Return (X, Y) of the center of cell containing provided text 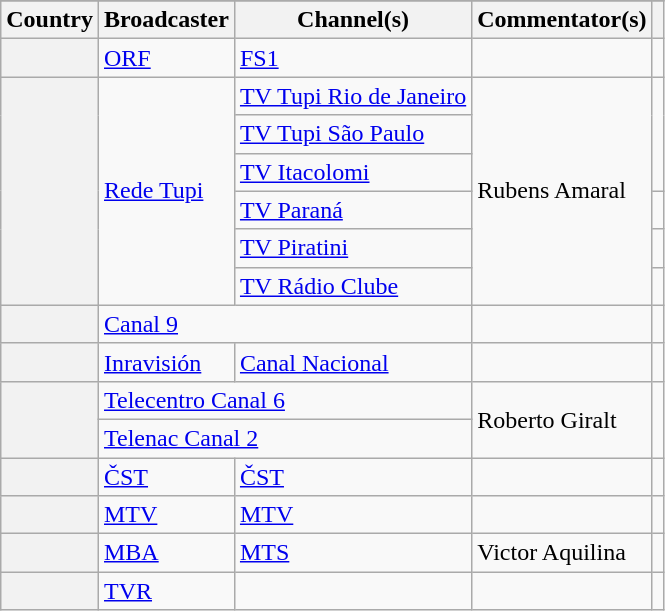
TV Rádio Clube (352, 286)
MBA (166, 553)
Roberto Giralt (562, 419)
Victor Aquilina (562, 553)
Telecentro Canal 6 (284, 400)
Commentator(s) (562, 20)
TVR (166, 591)
Telenac Canal 2 (284, 438)
TV Itacolomi (352, 172)
Country (50, 20)
Channel(s) (352, 20)
Rede Tupi (166, 191)
Canal 9 (284, 324)
Inravisión (166, 362)
Broadcaster (166, 20)
TV Tupi Rio de Janeiro (352, 96)
TV Piratini (352, 248)
Canal Nacional (352, 362)
FS1 (352, 58)
TV Tupi São Paulo (352, 134)
TV Paraná (352, 210)
ORF (166, 58)
MTS (352, 553)
Rubens Amaral (562, 191)
